Capture the cell that displays the provided text and extract its [x, y] central coordinate. 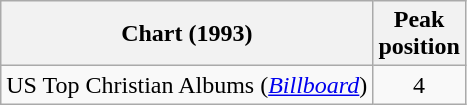
4 [419, 85]
US Top Christian Albums (Billboard) [187, 85]
Peakposition [419, 34]
Chart (1993) [187, 34]
